Identify which cell holds the provided text, then report its [x, y] central coordinate. 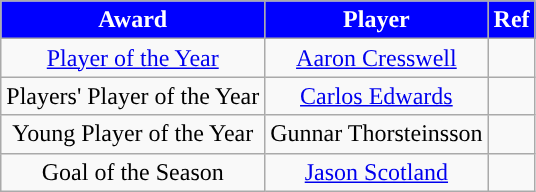
Goal of the Season [133, 172]
Player [376, 20]
Ref [512, 20]
Jason Scotland [376, 172]
Gunnar Thorsteinsson [376, 134]
Aaron Cresswell [376, 58]
Player of the Year [133, 58]
Young Player of the Year [133, 134]
Award [133, 20]
Players' Player of the Year [133, 96]
Carlos Edwards [376, 96]
